Pinpoint the cell where the given text exists, returning its (x, y) midpoint coordinate. 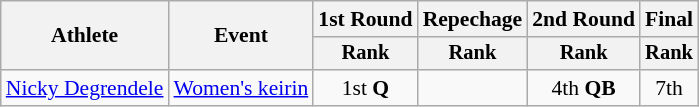
Event (242, 36)
7th (669, 88)
1st Round (365, 19)
Women's keirin (242, 88)
Repechage (473, 19)
1st Q (365, 88)
Nicky Degrendele (85, 88)
4th QB (584, 88)
Athlete (85, 36)
2nd Round (584, 19)
Final (669, 19)
